Return the [x, y] coordinate for the center point of the cell that contains the specified text.  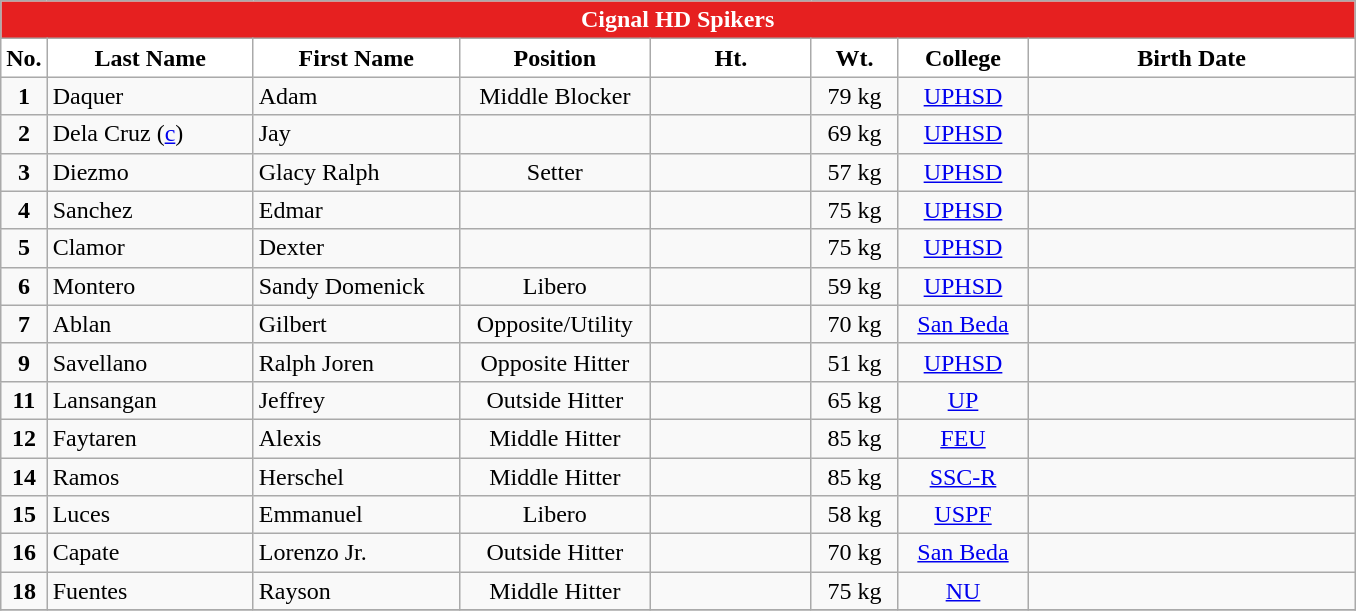
Rayson [356, 591]
Daquer [150, 96]
College [962, 58]
69 kg [854, 134]
Cignal HD Spikers [678, 20]
Fuentes [150, 591]
Adam [356, 96]
Emmanuel [356, 515]
Ablan [150, 324]
Diezmo [150, 172]
Ralph Joren [356, 362]
11 [24, 400]
Gilbert [356, 324]
Alexis [356, 438]
58 kg [854, 515]
NU [962, 591]
Dexter [356, 248]
6 [24, 286]
Clamor [150, 248]
Jeffrey [356, 400]
Ht. [730, 58]
Montero [150, 286]
4 [24, 210]
Lansangan [150, 400]
3 [24, 172]
Edmar [356, 210]
FEU [962, 438]
Savellano [150, 362]
Glacy Ralph [356, 172]
59 kg [854, 286]
First Name [356, 58]
79 kg [854, 96]
1 [24, 96]
Sanchez [150, 210]
Last Name [150, 58]
Wt. [854, 58]
USPF [962, 515]
9 [24, 362]
Birth Date [1192, 58]
Luces [150, 515]
UP [962, 400]
Opposite/Utility [554, 324]
7 [24, 324]
Middle Blocker [554, 96]
Capate [150, 553]
16 [24, 553]
Jay [356, 134]
Herschel [356, 477]
15 [24, 515]
No. [24, 58]
2 [24, 134]
Position [554, 58]
Opposite Hitter [554, 362]
Sandy Domenick [356, 286]
12 [24, 438]
SSC-R [962, 477]
Lorenzo Jr. [356, 553]
14 [24, 477]
Faytaren [150, 438]
5 [24, 248]
57 kg [854, 172]
Dela Cruz (c) [150, 134]
51 kg [854, 362]
Ramos [150, 477]
65 kg [854, 400]
Setter [554, 172]
18 [24, 591]
